Pinpoint the cell where the given text exists, returning its (X, Y) midpoint coordinate. 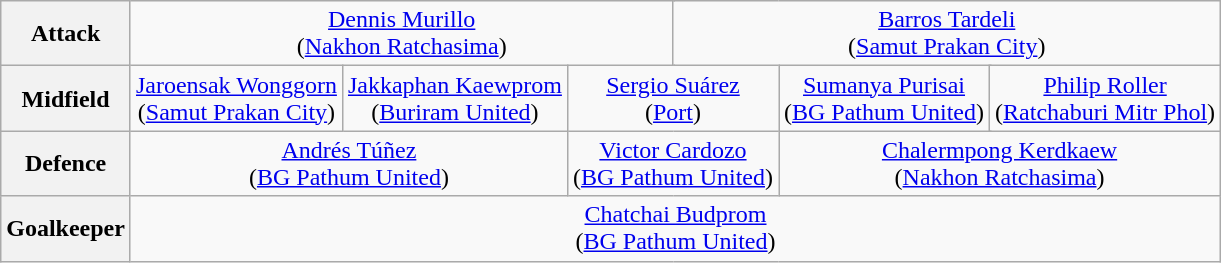
Attack (66, 34)
Sumanya Purisai(BG Pathum United) (884, 98)
Philip Roller(Ratchaburi Mitr Phol) (1106, 98)
Jakkaphan Kaewprom(Buriram United) (454, 98)
Goalkeeper (66, 228)
Barros Tardeli(Samut Prakan City) (947, 34)
Chalermpong Kerdkaew(Nakhon Ratchasima) (999, 164)
Sergio Suárez(Port) (672, 98)
Jaroensak Wonggorn(Samut Prakan City) (236, 98)
Defence (66, 164)
Dennis Murillo(Nakhon Ratchasima) (401, 34)
Midfield (66, 98)
Victor Cardozo(BG Pathum United) (672, 164)
Andrés Túñez(BG Pathum United) (348, 164)
Chatchai Budprom(BG Pathum United) (675, 228)
